Detect which cell encompasses the target text, then output its (x, y) center coordinate. 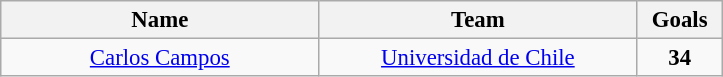
Goals (680, 20)
Universidad de Chile (478, 58)
Name (160, 20)
34 (680, 58)
Team (478, 20)
Carlos Campos (160, 58)
